From the cell containing the given text, extract its center point as [x, y] coordinate. 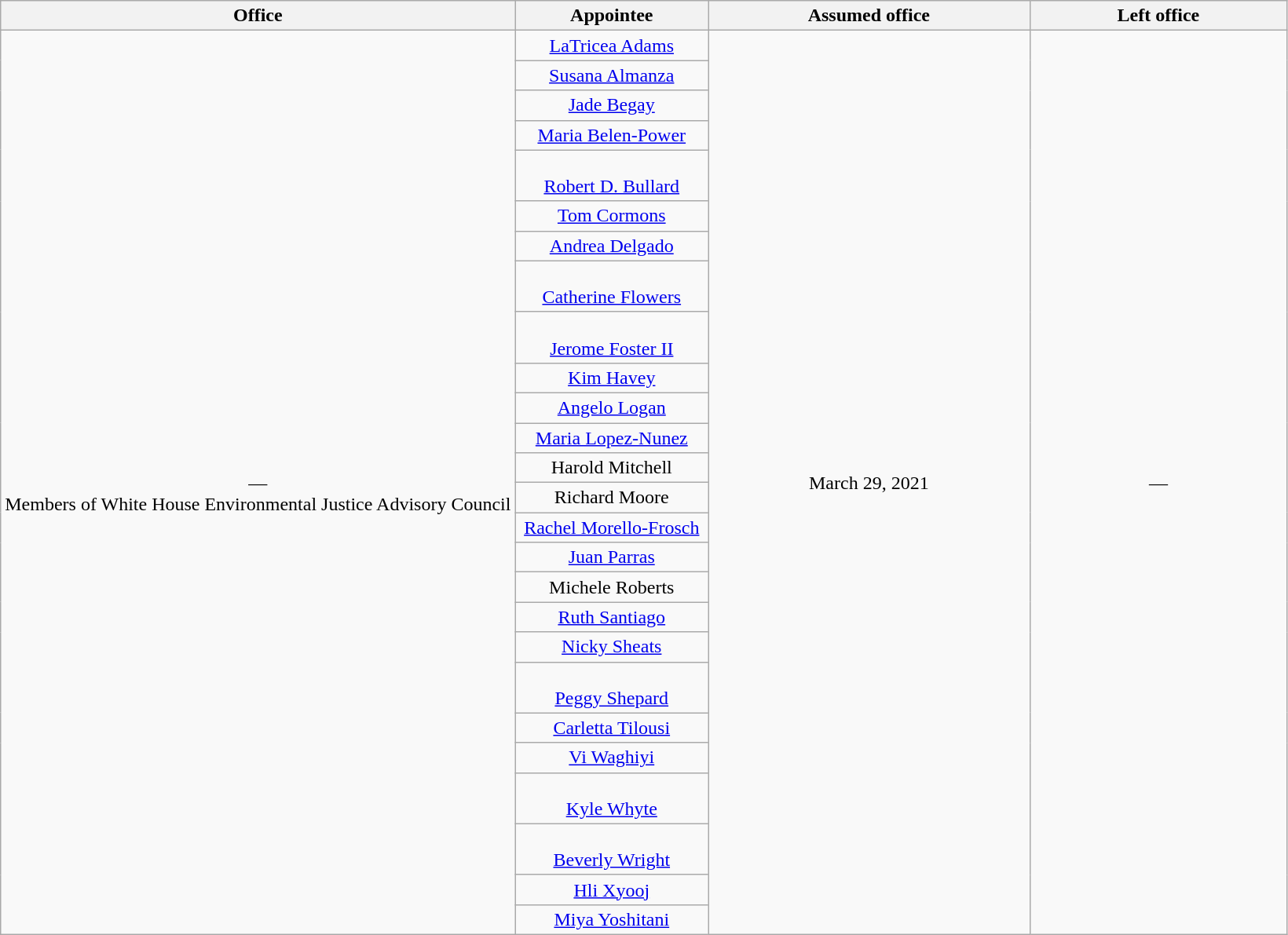
Peggy Shepard [612, 688]
Rachel Morello-Frosch [612, 528]
Kyle Whyte [612, 798]
Maria Lopez-Nunez [612, 437]
— [1158, 483]
Left office [1158, 16]
Juan Parras [612, 557]
Susana Almanza [612, 75]
Miya Yoshitani [612, 919]
Carletta Tilousi [612, 728]
March 29, 2021 [869, 483]
Beverly Wright [612, 849]
Jade Begay [612, 105]
Angelo Logan [612, 407]
Jerome Foster II [612, 338]
Assumed office [869, 16]
LaTricea Adams [612, 46]
Maria Belen-Power [612, 135]
Nicky Sheats [612, 647]
Hli Xyooj [612, 889]
Kim Havey [612, 378]
Richard Moore [612, 498]
Robert D. Bullard [612, 176]
Harold Mitchell [612, 468]
—Members of White House Environmental Justice Advisory Council [258, 483]
Catherine Flowers [612, 286]
Ruth Santiago [612, 617]
Office [258, 16]
Michele Roberts [612, 587]
Vi Waghiyi [612, 758]
Andrea Delgado [612, 246]
Appointee [612, 16]
Tom Cormons [612, 216]
